Extract the [X, Y] coordinate from the center of the cell holding the provided text.  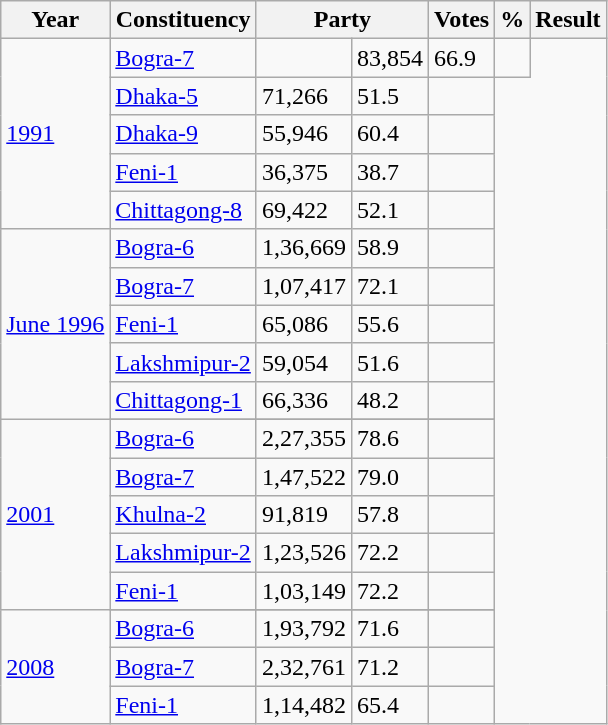
48.2 [390, 400]
2,32,761 [304, 667]
57.8 [390, 515]
Result [568, 20]
2,27,355 [304, 438]
71,266 [304, 96]
Dhaka-5 [184, 96]
1,14,482 [304, 705]
1,36,669 [304, 248]
65.4 [390, 705]
Chittagong-8 [184, 210]
55.6 [390, 324]
Year [56, 20]
58.9 [390, 248]
51.5 [390, 96]
Dhaka-9 [184, 134]
Constituency [184, 20]
1,23,526 [304, 553]
66.9 [461, 58]
79.0 [390, 477]
83,854 [390, 58]
71.2 [390, 667]
Chittagong-1 [184, 400]
60.4 [390, 134]
% [512, 20]
1,93,792 [304, 629]
66,336 [304, 400]
72.1 [390, 286]
June 1996 [56, 324]
2001 [56, 514]
36,375 [304, 172]
78.6 [390, 438]
1,47,522 [304, 477]
38.7 [390, 172]
1,03,149 [304, 591]
51.6 [390, 362]
1,07,417 [304, 286]
55,946 [304, 134]
Khulna-2 [184, 515]
59,054 [304, 362]
71.6 [390, 629]
Votes [461, 20]
52.1 [390, 210]
65,086 [304, 324]
91,819 [304, 515]
1991 [56, 134]
Party [342, 20]
69,422 [304, 210]
2008 [56, 667]
